Identify which cell holds the provided text, then report its [x, y] central coordinate. 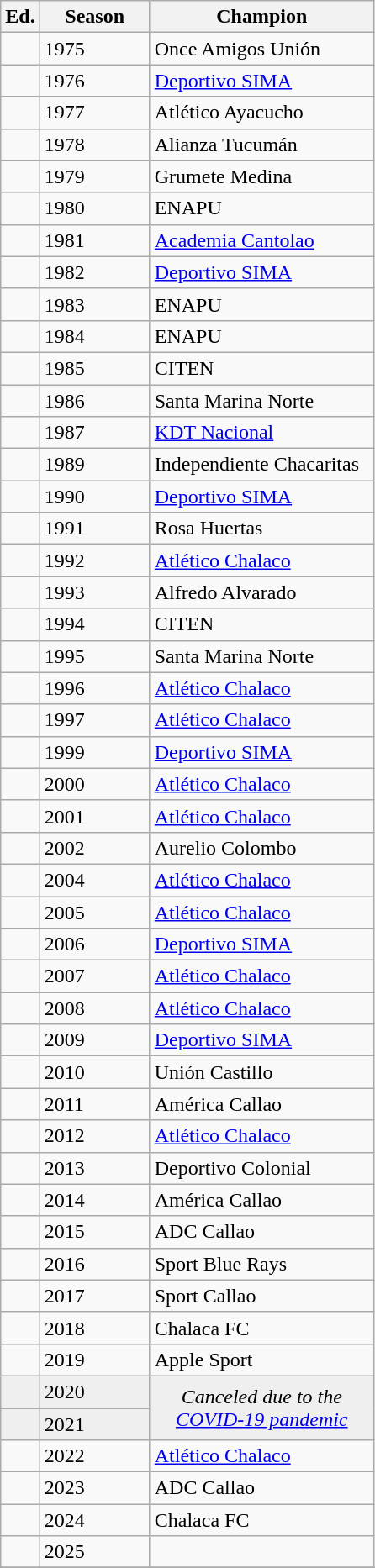
KDT Nacional [261, 433]
1981 [94, 240]
2008 [94, 1008]
1999 [94, 752]
1984 [94, 336]
2009 [94, 1040]
1975 [94, 49]
1979 [94, 176]
2016 [94, 1264]
1997 [94, 720]
1985 [94, 368]
1986 [94, 401]
2013 [94, 1168]
Apple Sport [261, 1360]
Sport Blue Rays [261, 1264]
Rosa Huertas [261, 529]
2015 [94, 1232]
2002 [94, 848]
2010 [94, 1072]
1991 [94, 529]
1990 [94, 497]
2004 [94, 880]
Unión Castillo [261, 1072]
Champion [261, 17]
2020 [94, 1392]
1994 [94, 624]
1993 [94, 592]
2023 [94, 1488]
Deportivo Colonial [261, 1168]
2017 [94, 1296]
2000 [94, 784]
1987 [94, 433]
1995 [94, 656]
Grumete Medina [261, 176]
Alianza Tucumán [261, 145]
Alfredo Alvarado [261, 592]
2014 [94, 1200]
1976 [94, 81]
Academia Cantolao [261, 240]
2012 [94, 1136]
Ed. [20, 17]
Aurelio Colombo [261, 848]
Canceled due to the COVID-19 pandemic [261, 1408]
2021 [94, 1424]
Sport Callao [261, 1296]
2005 [94, 912]
1978 [94, 145]
Season [94, 17]
Atlético Ayacucho [261, 113]
2022 [94, 1456]
1989 [94, 465]
2011 [94, 1104]
Once Amigos Unión [261, 49]
2006 [94, 944]
2001 [94, 816]
1996 [94, 688]
2024 [94, 1520]
1980 [94, 208]
1983 [94, 304]
2007 [94, 976]
2019 [94, 1360]
1992 [94, 560]
Independiente Chacaritas [261, 465]
1977 [94, 113]
2025 [94, 1552]
1982 [94, 272]
2018 [94, 1328]
